Output the [x, y] coordinate of the center of the cell containing the given text.  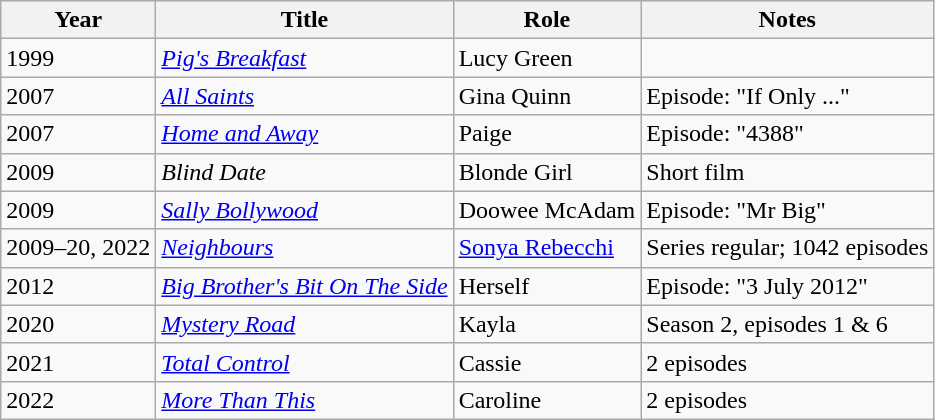
2021 [78, 362]
2009–20, 2022 [78, 248]
All Saints [304, 96]
Year [78, 20]
Mystery Road [304, 324]
Season 2, episodes 1 & 6 [788, 324]
Sally Bollywood [304, 210]
Cassie [547, 362]
Episode: "4388" [788, 134]
Doowee McAdam [547, 210]
Paige [547, 134]
Herself [547, 286]
Sonya Rebecchi [547, 248]
Blind Date [304, 172]
Notes [788, 20]
Pig's Breakfast [304, 58]
Lucy Green [547, 58]
Title [304, 20]
Gina Quinn [547, 96]
Series regular; 1042 episodes [788, 248]
Home and Away [304, 134]
2022 [78, 400]
Total Control [304, 362]
Role [547, 20]
Blonde Girl [547, 172]
More Than This [304, 400]
2012 [78, 286]
Short film [788, 172]
Kayla [547, 324]
Episode: "3 July 2012" [788, 286]
Neighbours [304, 248]
Caroline [547, 400]
Episode: "If Only ..." [788, 96]
Episode: "Mr Big" [788, 210]
1999 [78, 58]
2020 [78, 324]
Big Brother's Bit On The Side [304, 286]
